Find where the given text appears and provide that cell's center as (X, Y) coordinate. 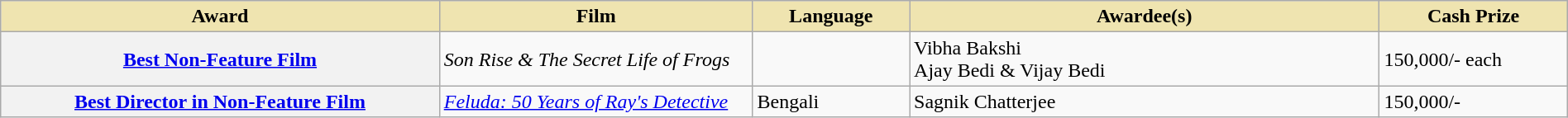
Language (830, 17)
Bengali (830, 101)
Awardee(s) (1145, 17)
150,000/- (1474, 101)
Award (220, 17)
Vibha BakshiAjay Bedi & Vijay Bedi (1145, 59)
Son Rise & The Secret Life of Frogs (595, 59)
Best Director in Non-Feature Film (220, 101)
150,000/- each (1474, 59)
Cash Prize (1474, 17)
Feluda: 50 Years of Ray's Detective (595, 101)
Film (595, 17)
Best Non-Feature Film (220, 59)
Sagnik Chatterjee (1145, 101)
